Extract the [x, y] coordinate from the center of the cell holding the provided text.  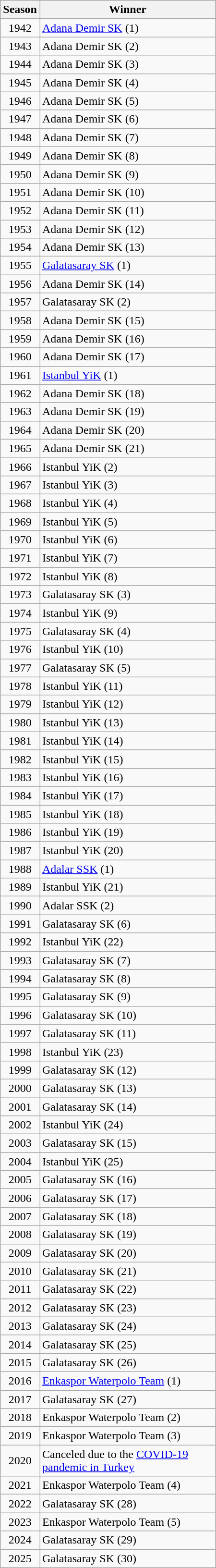
1998 [20, 1052]
1977 [20, 668]
Istanbul YiK (15) [128, 759]
Galatasaray SK (28) [128, 1504]
Istanbul YiK (16) [128, 777]
Adana Demir SK (13) [128, 247]
1964 [20, 430]
Enkaspor Waterpolo Team (3) [128, 1436]
1981 [20, 741]
Istanbul YiK (6) [128, 540]
Galatasaray SK (15) [128, 1143]
1965 [20, 448]
1951 [20, 192]
2015 [20, 1362]
1947 [20, 119]
Adana Demir SK (14) [128, 284]
Adana Demir SK (19) [128, 412]
Istanbul YiK (19) [128, 833]
Adana Demir SK (17) [128, 357]
1966 [20, 466]
2025 [20, 1558]
1987 [20, 851]
Galatasaray SK (18) [128, 1216]
2010 [20, 1271]
2018 [20, 1418]
Galatasaray SK (16) [128, 1180]
Galatasaray SK (22) [128, 1289]
2024 [20, 1540]
Istanbul YiK (22) [128, 942]
Galatasaray SK (26) [128, 1362]
1985 [20, 814]
1988 [20, 869]
2008 [20, 1235]
1997 [20, 1033]
1969 [20, 521]
Galatasaray SK (9) [128, 997]
1961 [20, 375]
2014 [20, 1344]
1971 [20, 558]
Adana Demir SK (8) [128, 156]
Adana Demir SK (4) [128, 83]
Galatasaray SK (13) [128, 1088]
1963 [20, 412]
Galatasaray SK (20) [128, 1253]
Istanbul YiK (25) [128, 1162]
Istanbul YiK (3) [128, 485]
Adana Demir SK (3) [128, 64]
Adana Demir SK (9) [128, 174]
Galatasaray SK (6) [128, 924]
Istanbul YiK (20) [128, 851]
Istanbul YiK (4) [128, 503]
1995 [20, 997]
1982 [20, 759]
2017 [20, 1399]
Adana Demir SK (10) [128, 192]
1970 [20, 540]
Adana Demir SK (2) [128, 46]
1944 [20, 64]
Istanbul YiK (5) [128, 521]
Galatasaray SK (5) [128, 668]
Galatasaray SK (7) [128, 960]
1991 [20, 924]
1959 [20, 339]
2003 [20, 1143]
1999 [20, 1070]
Istanbul YiK (2) [128, 466]
Adana Demir SK (18) [128, 393]
1974 [20, 613]
Galatasaray SK (19) [128, 1235]
Adana Demir SK (15) [128, 320]
1957 [20, 302]
1949 [20, 156]
1989 [20, 887]
Adana Demir SK (21) [128, 448]
Galatasaray SK (14) [128, 1106]
1972 [20, 576]
Enkaspor Waterpolo Team (5) [128, 1522]
Galatasaray SK (3) [128, 595]
2023 [20, 1522]
Adana Demir SK (7) [128, 137]
Istanbul YiK (21) [128, 887]
Istanbul YiK (12) [128, 704]
Galatasaray SK (27) [128, 1399]
2022 [20, 1504]
1950 [20, 174]
Adana Demir SK (11) [128, 210]
Adalar SSK (2) [128, 906]
Galatasaray SK (11) [128, 1033]
1967 [20, 485]
Istanbul YiK (9) [128, 613]
Galatasaray SK (8) [128, 979]
Istanbul YiK (11) [128, 686]
Adana Demir SK (12) [128, 229]
1953 [20, 229]
2006 [20, 1198]
2002 [20, 1125]
Istanbul YiK (13) [128, 723]
1943 [20, 46]
Season [20, 10]
1980 [20, 723]
Adana Demir SK (16) [128, 339]
2007 [20, 1216]
Galatasaray SK (17) [128, 1198]
2009 [20, 1253]
1979 [20, 704]
Enkaspor Waterpolo Team (2) [128, 1418]
Istanbul YiK (1) [128, 375]
1946 [20, 101]
1976 [20, 649]
1990 [20, 906]
Istanbul YiK (24) [128, 1125]
Adana Demir SK (1) [128, 28]
Galatasaray SK (10) [128, 1015]
Istanbul YiK (7) [128, 558]
1952 [20, 210]
Galatasaray SK (29) [128, 1540]
Galatasaray SK (2) [128, 302]
2005 [20, 1180]
1958 [20, 320]
1996 [20, 1015]
1994 [20, 979]
Istanbul YiK (17) [128, 796]
2013 [20, 1326]
Istanbul YiK (10) [128, 649]
Enkaspor Waterpolo Team (1) [128, 1381]
Winner [128, 10]
Galatasaray SK (21) [128, 1271]
1975 [20, 631]
2011 [20, 1289]
2016 [20, 1381]
1960 [20, 357]
Adana Demir SK (20) [128, 430]
1954 [20, 247]
Istanbul YiK (8) [128, 576]
1984 [20, 796]
1978 [20, 686]
Galatasaray SK (24) [128, 1326]
Istanbul YiK (23) [128, 1052]
Enkaspor Waterpolo Team (4) [128, 1485]
1992 [20, 942]
Adana Demir SK (6) [128, 119]
1942 [20, 28]
2000 [20, 1088]
Istanbul YiK (18) [128, 814]
1956 [20, 284]
Galatasaray SK (1) [128, 266]
1983 [20, 777]
Galatasaray SK (4) [128, 631]
2021 [20, 1485]
2004 [20, 1162]
Istanbul YiK (14) [128, 741]
1945 [20, 83]
Galatasaray SK (23) [128, 1308]
Galatasaray SK (25) [128, 1344]
2001 [20, 1106]
Galatasaray SK (30) [128, 1558]
Adana Demir SK (5) [128, 101]
1948 [20, 137]
2019 [20, 1436]
1955 [20, 266]
Canceled due to the COVID-19 pandemic in Turkey [128, 1460]
Adalar SSK (1) [128, 869]
1962 [20, 393]
1968 [20, 503]
2020 [20, 1460]
1986 [20, 833]
1973 [20, 595]
Galatasaray SK (12) [128, 1070]
1993 [20, 960]
2012 [20, 1308]
